Search for the cell housing the specified text and yield its (x, y) center coordinate. 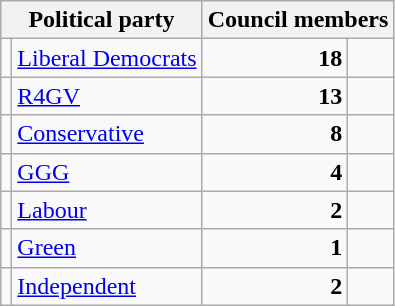
GGG (107, 172)
1 (275, 248)
8 (275, 134)
R4GV (107, 96)
13 (275, 96)
Political party (102, 20)
Liberal Democrats (107, 58)
Conservative (107, 134)
Independent (107, 286)
Green (107, 248)
4 (275, 172)
Labour (107, 210)
18 (275, 58)
Council members (298, 20)
